Provide the (x, y) coordinate of the cell's center where the given text is located.  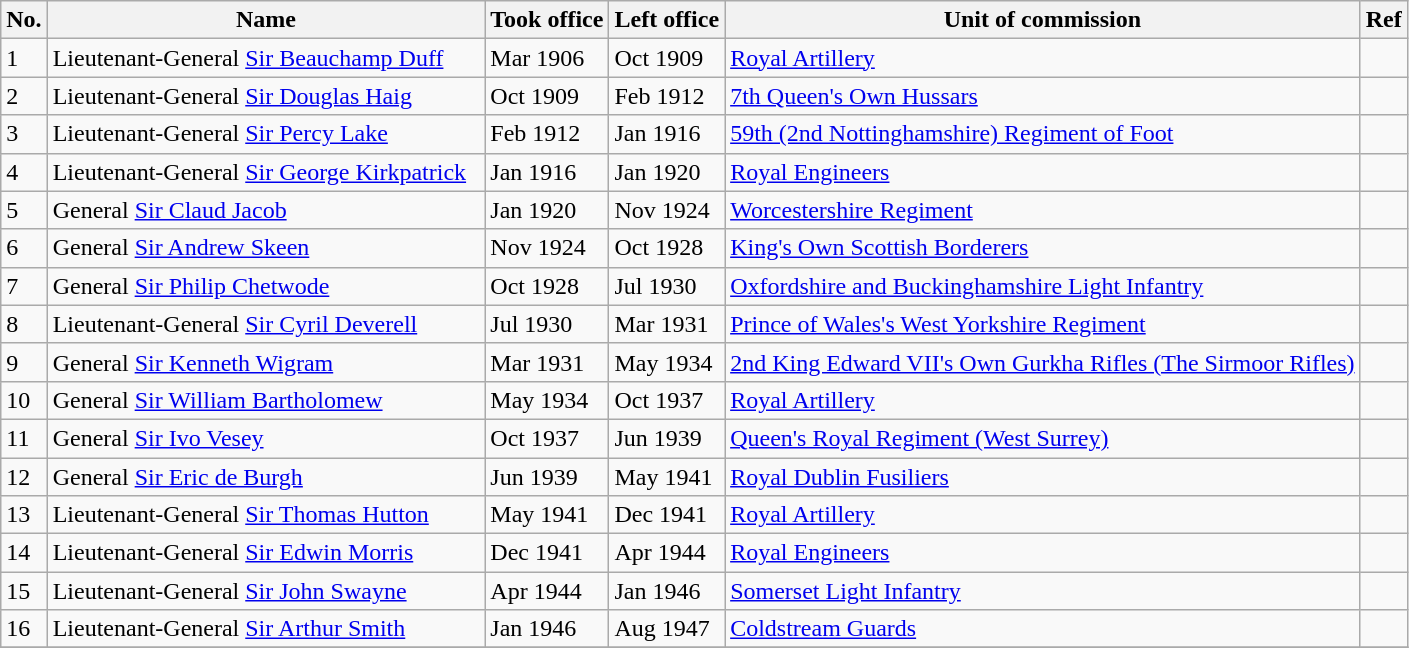
4 (24, 172)
Prince of Wales's West Yorkshire Regiment (1043, 324)
11 (24, 438)
2nd King Edward VII's Own Gurkha Rifles (The Sirmoor Rifles) (1043, 362)
Mar 1906 (547, 58)
Worcestershire Regiment (1043, 210)
15 (24, 591)
General Sir Eric de Burgh (266, 477)
Lieutenant-General Sir Arthur Smith (266, 629)
1 (24, 58)
3 (24, 134)
Lieutenant-General Sir John Swayne (266, 591)
Lieutenant-General Sir Beauchamp Duff (266, 58)
13 (24, 515)
59th (2nd Nottinghamshire) Regiment of Foot (1043, 134)
Took office (547, 20)
Aug 1947 (667, 629)
General Sir Ivo Vesey (266, 438)
Lieutenant-General Sir Thomas Hutton (266, 515)
Oxfordshire and Buckinghamshire Light Infantry (1043, 286)
7th Queen's Own Hussars (1043, 96)
Left office (667, 20)
Somerset Light Infantry (1043, 591)
Unit of commission (1043, 20)
General Sir Kenneth Wigram (266, 362)
Ref (1384, 20)
8 (24, 324)
Lieutenant-General Sir Percy Lake (266, 134)
No. (24, 20)
6 (24, 248)
General Sir Claud Jacob (266, 210)
Name (266, 20)
7 (24, 286)
Royal Dublin Fusiliers (1043, 477)
King's Own Scottish Borderers (1043, 248)
General Sir Andrew Skeen (266, 248)
2 (24, 96)
General Sir Philip Chetwode (266, 286)
Lieutenant-General Sir Edwin Morris (266, 553)
14 (24, 553)
Lieutenant-General Sir Cyril Deverell (266, 324)
Lieutenant-General Sir Douglas Haig (266, 96)
General Sir William Bartholomew (266, 400)
16 (24, 629)
10 (24, 400)
Coldstream Guards (1043, 629)
12 (24, 477)
Lieutenant-General Sir George Kirkpatrick (266, 172)
9 (24, 362)
5 (24, 210)
Queen's Royal Regiment (West Surrey) (1043, 438)
